Output the (x, y) coordinate of the center of the cell containing the given text.  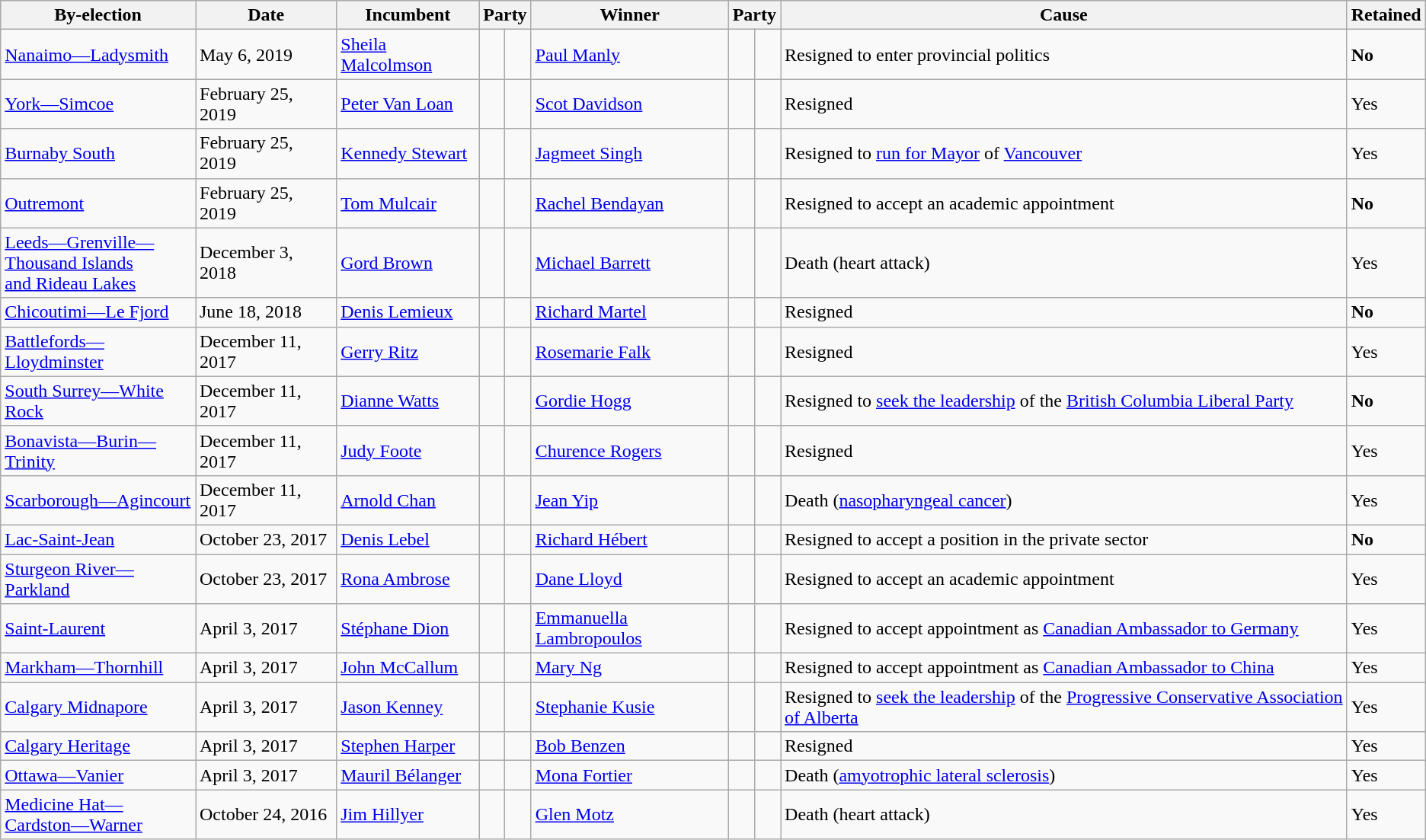
Retained (1386, 15)
Medicine Hat—Cardston—Warner (98, 815)
Judy Foote (408, 451)
Richard Martel (629, 312)
Emmanuella Lambropoulos (629, 629)
Resigned to accept a position in the private sector (1064, 539)
Stephanie Kusie (629, 707)
Leeds—Grenville—Thousand Islandsand Rideau Lakes (98, 263)
Rona Ambrose (408, 579)
Jean Yip (629, 500)
Date (265, 15)
October 24, 2016 (265, 815)
Richard Hébert (629, 539)
May 6, 2019 (265, 55)
Calgary Heritage (98, 746)
Rachel Bendayan (629, 203)
Jason Kenney (408, 707)
Bonavista—Burin—Trinity (98, 451)
Scarborough—Agincourt (98, 500)
Burnaby South (98, 154)
John McCallum (408, 668)
Resigned to enter provincial politics (1064, 55)
Rosemarie Falk (629, 352)
Michael Barrett (629, 263)
Lac-Saint-Jean (98, 539)
Sturgeon River—Parkland (98, 579)
Scot Davidson (629, 104)
Glen Motz (629, 815)
Mauril Bélanger (408, 775)
Denis Lebel (408, 539)
Jim Hillyer (408, 815)
Resigned to accept appointment as Canadian Ambassador to Germany (1064, 629)
Dane Lloyd (629, 579)
Incumbent (408, 15)
Outremont (98, 203)
Markham—Thornhill (98, 668)
Resigned to accept appointment as Canadian Ambassador to China (1064, 668)
Resigned to seek the leadership of the Progressive Conservative Association of Alberta (1064, 707)
Ottawa—Vanier (98, 775)
Chicoutimi—Le Fjord (98, 312)
York—Simcoe (98, 104)
Death (nasopharyngeal cancer) (1064, 500)
Resigned to seek the leadership of the British Columbia Liberal Party (1064, 401)
June 18, 2018 (265, 312)
Death (amyotrophic lateral sclerosis) (1064, 775)
Churence Rogers (629, 451)
Paul Manly (629, 55)
Gordie Hogg (629, 401)
Winner (629, 15)
Bob Benzen (629, 746)
Nanaimo—Ladysmith (98, 55)
Kennedy Stewart (408, 154)
Stéphane Dion (408, 629)
December 3, 2018 (265, 263)
Tom Mulcair (408, 203)
Battlefords—Lloydminster (98, 352)
By-election (98, 15)
Denis Lemieux (408, 312)
Gord Brown (408, 263)
Mary Ng (629, 668)
Cause (1064, 15)
Arnold Chan (408, 500)
Peter Van Loan (408, 104)
Sheila Malcolmson (408, 55)
Gerry Ritz (408, 352)
Resigned to run for Mayor of Vancouver (1064, 154)
Dianne Watts (408, 401)
Stephen Harper (408, 746)
South Surrey—White Rock (98, 401)
Saint-Laurent (98, 629)
Mona Fortier (629, 775)
Jagmeet Singh (629, 154)
Calgary Midnapore (98, 707)
